Locate the cell with the specified text and output its [X, Y] center coordinate. 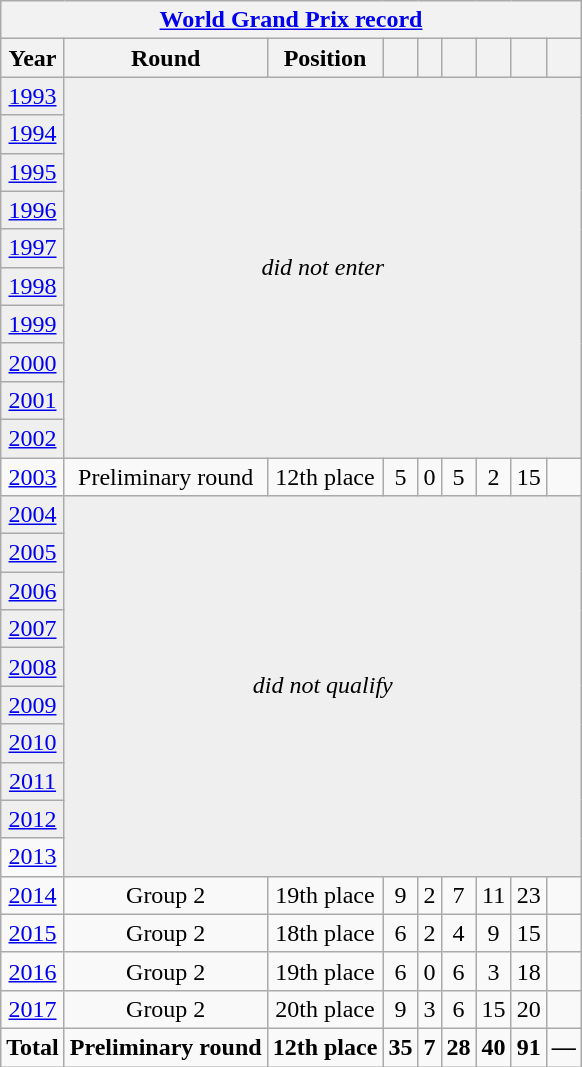
1999 [33, 324]
2010 [33, 743]
28 [458, 1047]
23 [528, 895]
1996 [33, 210]
Year [33, 58]
2007 [33, 629]
20th place [325, 1009]
1993 [33, 96]
2015 [33, 933]
1994 [33, 134]
Total [33, 1047]
2017 [33, 1009]
2009 [33, 705]
2005 [33, 553]
18 [528, 971]
1998 [33, 286]
2001 [33, 400]
2012 [33, 819]
11 [494, 895]
2011 [33, 781]
2003 [33, 477]
Round [166, 58]
did not enter [322, 268]
2013 [33, 857]
2006 [33, 591]
2004 [33, 515]
2000 [33, 362]
2002 [33, 438]
did not qualify [322, 686]
— [564, 1047]
40 [494, 1047]
4 [458, 933]
35 [400, 1047]
1995 [33, 172]
2014 [33, 895]
1997 [33, 248]
20 [528, 1009]
World Grand Prix record [291, 20]
Position [325, 58]
91 [528, 1047]
18th place [325, 933]
2016 [33, 971]
2008 [33, 667]
